Return [x, y] of the center of cell containing provided text 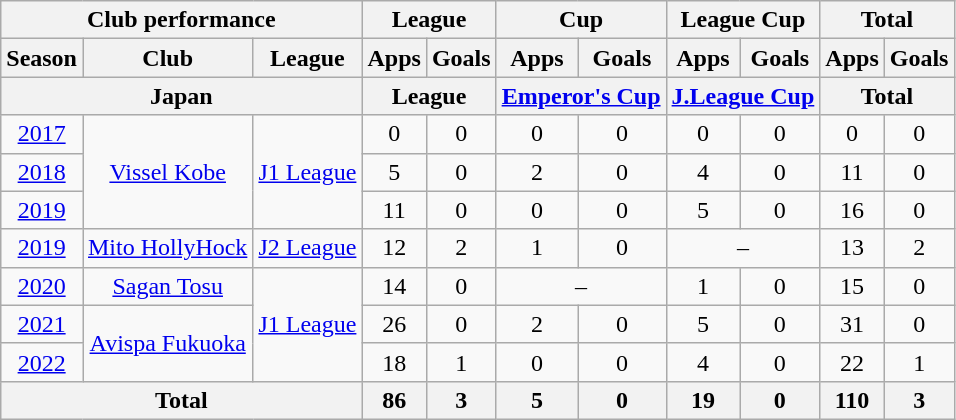
J.League Cup [743, 96]
2021 [42, 324]
Japan [182, 96]
19 [703, 400]
Vissel Kobe [167, 172]
14 [394, 286]
Cup [581, 20]
15 [852, 286]
Season [42, 58]
2017 [42, 134]
18 [394, 362]
League Cup [743, 20]
2022 [42, 362]
86 [394, 400]
110 [852, 400]
16 [852, 210]
31 [852, 324]
26 [394, 324]
2018 [42, 172]
Club performance [182, 20]
13 [852, 248]
22 [852, 362]
Sagan Tosu [167, 286]
J2 League [308, 248]
Mito HollyHock [167, 248]
2020 [42, 286]
12 [394, 248]
Club [167, 58]
Avispa Fukuoka [167, 343]
Emperor's Cup [581, 96]
